Search for the cell housing the specified text and yield its (x, y) center coordinate. 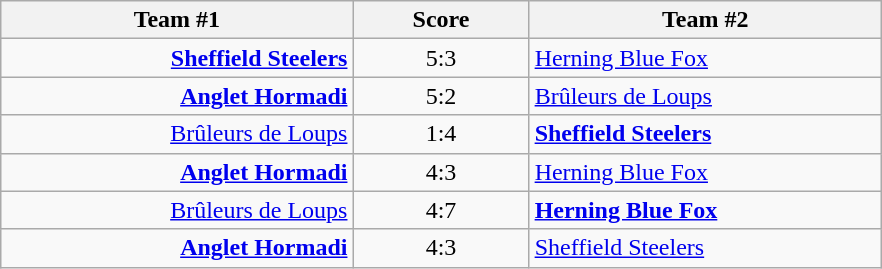
Team #2 (705, 20)
4:7 (441, 210)
1:4 (441, 134)
Score (441, 20)
5:2 (441, 96)
Team #1 (177, 20)
5:3 (441, 58)
